Return [X, Y] of the center of cell containing provided text 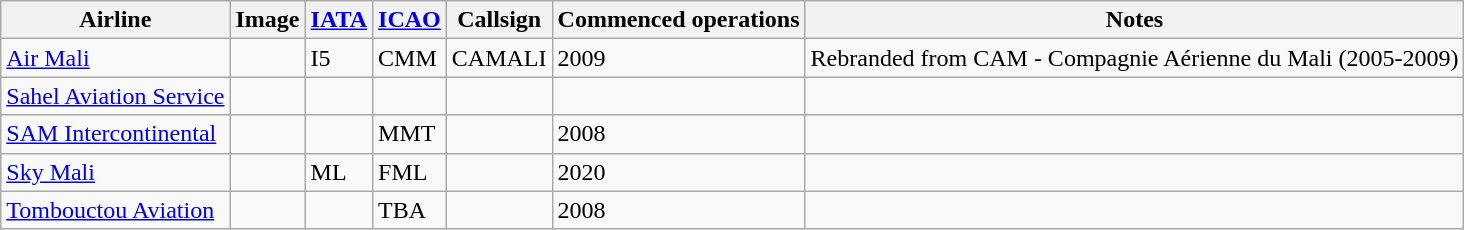
I5 [339, 58]
Image [268, 20]
FML [410, 172]
CAMALI [499, 58]
ICAO [410, 20]
Commenced operations [678, 20]
Sky Mali [116, 172]
Callsign [499, 20]
Airline [116, 20]
SAM Intercontinental [116, 134]
Sahel Aviation Service [116, 96]
MMT [410, 134]
CMM [410, 58]
TBA [410, 210]
Tombouctou Aviation [116, 210]
2020 [678, 172]
IATA [339, 20]
2009 [678, 58]
Notes [1134, 20]
Rebranded from CAM - Compagnie Aérienne du Mali (2005-2009) [1134, 58]
Air Mali [116, 58]
ML [339, 172]
